Output the (x, y) coordinate of the center of the cell containing the given text.  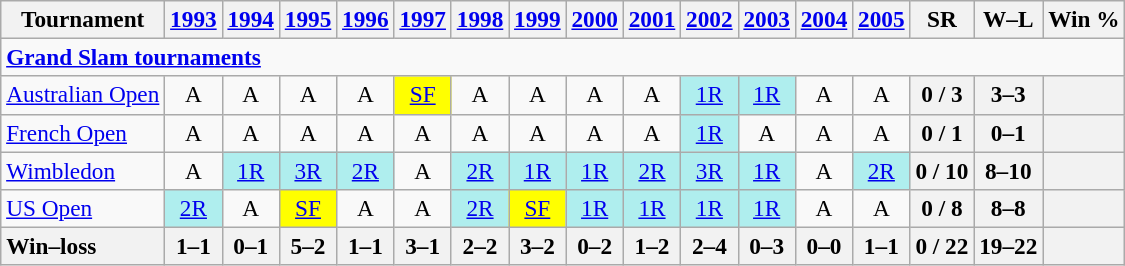
8–10 (1008, 170)
1999 (538, 19)
3–2 (538, 246)
1994 (250, 19)
0 / 3 (942, 95)
2–4 (710, 246)
French Open (83, 133)
0–3 (766, 246)
1995 (308, 19)
Win % (1084, 19)
2002 (710, 19)
2–2 (480, 246)
0 / 22 (942, 246)
8–8 (1008, 208)
3–1 (422, 246)
Grand Slam tournaments (563, 57)
US Open (83, 208)
3–3 (1008, 95)
19–22 (1008, 246)
1993 (194, 19)
2003 (766, 19)
2001 (652, 19)
0 / 8 (942, 208)
1996 (366, 19)
Win–loss (83, 246)
2004 (824, 19)
Tournament (83, 19)
5–2 (308, 246)
0 / 1 (942, 133)
2005 (882, 19)
0–0 (824, 246)
0–2 (594, 246)
2000 (594, 19)
W–L (1008, 19)
1998 (480, 19)
SR (942, 19)
0 / 10 (942, 170)
1–2 (652, 246)
1997 (422, 19)
Wimbledon (83, 170)
Australian Open (83, 95)
